Return [x, y] of the center of cell containing provided text 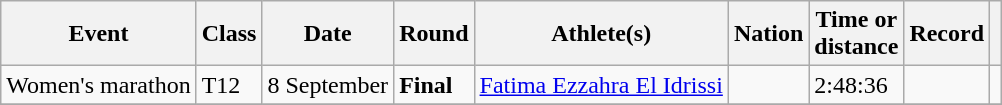
Class [229, 34]
Round [434, 34]
Athlete(s) [601, 34]
Nation [768, 34]
T12 [229, 85]
Final [434, 85]
8 September [328, 85]
Date [328, 34]
Time ordistance [856, 34]
Women's marathon [98, 85]
Record [947, 34]
Fatima Ezzahra El Idrissi [601, 85]
Event [98, 34]
2:48:36 [856, 85]
